Pinpoint the cell where the given text exists, returning its [X, Y] midpoint coordinate. 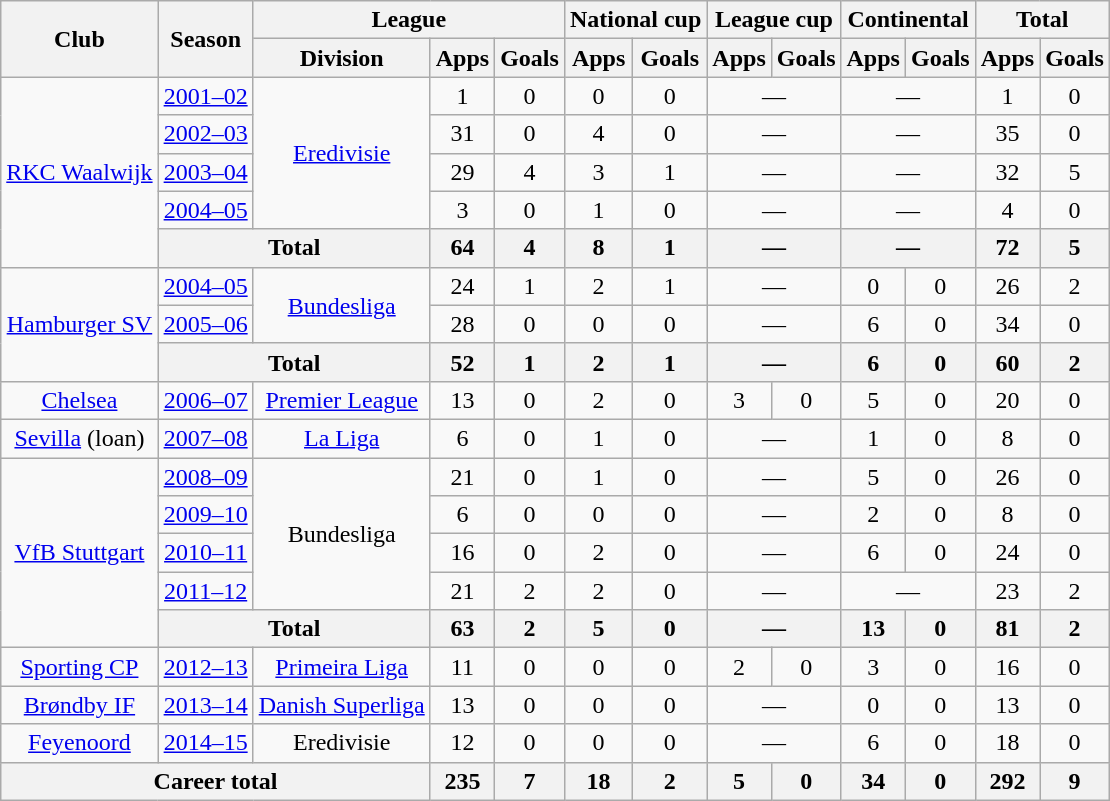
Club [80, 39]
52 [462, 362]
20 [1007, 400]
Danish Superliga [342, 705]
64 [462, 248]
League cup [774, 20]
Brøndby IF [80, 705]
2006–07 [206, 400]
RKC Waalwijk [80, 172]
Division [342, 58]
Chelsea [80, 400]
12 [462, 743]
63 [462, 629]
VfB Stuttgart [80, 553]
2009–10 [206, 515]
Career total [216, 781]
Premier League [342, 400]
League [408, 20]
2012–13 [206, 667]
35 [1007, 134]
Continental [908, 20]
Sevilla (loan) [80, 438]
31 [462, 134]
2011–12 [206, 591]
235 [462, 781]
32 [1007, 172]
9 [1075, 781]
Season [206, 39]
National cup [635, 20]
2003–04 [206, 172]
60 [1007, 362]
La Liga [342, 438]
Primeira Liga [342, 667]
2014–15 [206, 743]
72 [1007, 248]
2005–06 [206, 324]
29 [462, 172]
2008–09 [206, 477]
Sporting CP [80, 667]
28 [462, 324]
Feyenoord [80, 743]
23 [1007, 591]
2013–14 [206, 705]
11 [462, 667]
81 [1007, 629]
292 [1007, 781]
Hamburger SV [80, 324]
7 [530, 781]
2001–02 [206, 96]
2002–03 [206, 134]
2007–08 [206, 438]
2010–11 [206, 553]
